Determine the [x, y] coordinate at the center of the cell enclosing the given text.  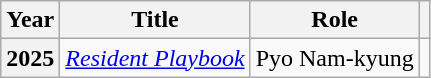
Role [334, 20]
Title [155, 20]
Pyo Nam-kyung [334, 58]
Year [30, 20]
Resident Playbook [155, 58]
2025 [30, 58]
